Output the [X, Y] coordinate of the center of the cell containing the given text.  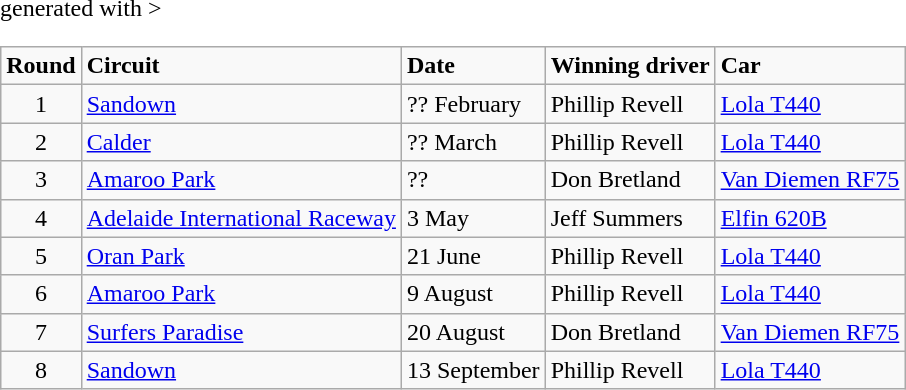
?? February [473, 104]
Adelaide International Raceway [241, 218]
Winning driver [630, 66]
20 August [473, 332]
7 [41, 332]
Calder [241, 142]
13 September [473, 370]
4 [41, 218]
Car [810, 66]
Surfers Paradise [241, 332]
Round [41, 66]
3 May [473, 218]
?? March [473, 142]
Circuit [241, 66]
3 [41, 180]
5 [41, 256]
6 [41, 294]
Elfin 620B [810, 218]
8 [41, 370]
?? [473, 180]
1 [41, 104]
Oran Park [241, 256]
Jeff Summers [630, 218]
2 [41, 142]
21 June [473, 256]
9 August [473, 294]
Date [473, 66]
